Extract the [x, y] coordinate from the center of the cell holding the provided text.  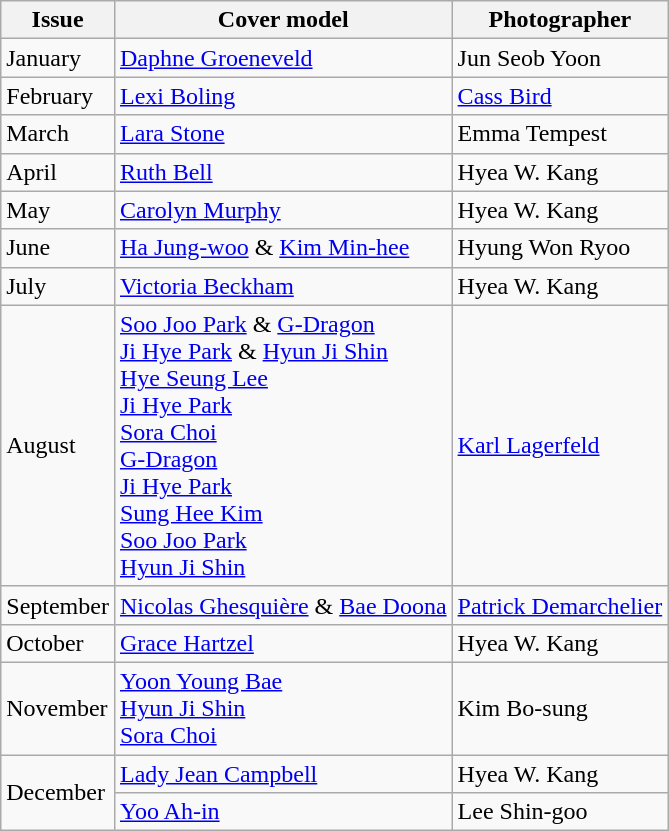
Grace Hartzel [283, 643]
Daphne Groeneveld [283, 58]
Karl Lagerfeld [560, 446]
August [58, 446]
June [58, 248]
Issue [58, 20]
Jun Seob Yoon [560, 58]
Lexi Boling [283, 96]
December [58, 792]
Ha Jung-woo & Kim Min-hee [283, 248]
Soo Joo Park & G-DragonJi Hye Park & Hyun Ji ShinHye Seung LeeJi Hye ParkSora Choi G-DragonJi Hye ParkSung Hee KimSoo Joo Park Hyun Ji Shin [283, 446]
Carolyn Murphy [283, 210]
Emma Tempest [560, 134]
Lee Shin-goo [560, 812]
April [58, 172]
Cass Bird [560, 96]
November [58, 708]
Lady Jean Campbell [283, 773]
March [58, 134]
September [58, 605]
Kim Bo-sung [560, 708]
Hyung Won Ryoo [560, 248]
Yoo Ah-in [283, 812]
Photographer [560, 20]
January [58, 58]
October [58, 643]
Lara Stone [283, 134]
Nicolas Ghesquière & Bae Doona [283, 605]
May [58, 210]
Ruth Bell [283, 172]
Victoria Beckham [283, 286]
Patrick Demarchelier [560, 605]
Cover model [283, 20]
February [58, 96]
July [58, 286]
Yoon Young BaeHyun Ji ShinSora Choi [283, 708]
